Find where the given text appears and provide that cell's center as (X, Y) coordinate. 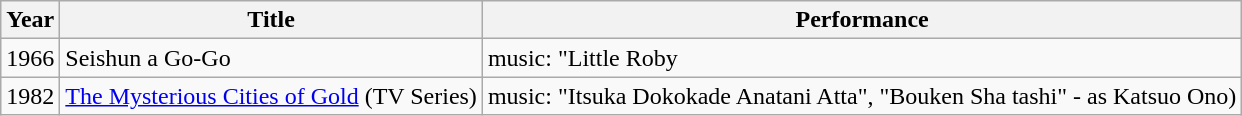
Performance (862, 20)
The Mysterious Cities of Gold (TV Series) (272, 96)
1966 (30, 58)
Year (30, 20)
Title (272, 20)
Seishun a Go-Go (272, 58)
music: "Itsuka Dokokade Anatani Atta", "Bouken Sha tashi" - as Katsuo Ono) (862, 96)
1982 (30, 96)
music: "Little Roby (862, 58)
